Capture the cell that displays the provided text and extract its (x, y) central coordinate. 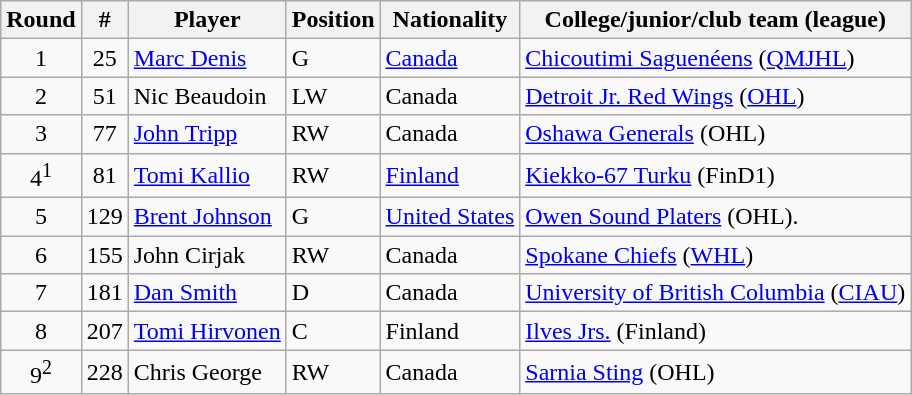
2 (41, 96)
LW (333, 96)
Nic Beaudoin (207, 96)
Tomi Hirvonen (207, 331)
D (333, 293)
Brent Johnson (207, 217)
John Cirjak (207, 255)
# (104, 20)
University of British Columbia (CIAU) (716, 293)
Chicoutimi Saguenéens (QMJHL) (716, 58)
Owen Sound Platers (OHL). (716, 217)
Tomi Kallio (207, 176)
Ilves Jrs. (Finland) (716, 331)
Spokane Chiefs (WHL) (716, 255)
Player (207, 20)
Dan Smith (207, 293)
Nationality (450, 20)
Chris George (207, 372)
77 (104, 134)
92 (41, 372)
Oshawa Generals (OHL) (716, 134)
3 (41, 134)
155 (104, 255)
Position (333, 20)
1 (41, 58)
Detroit Jr. Red Wings (OHL) (716, 96)
Marc Denis (207, 58)
John Tripp (207, 134)
25 (104, 58)
United States (450, 217)
Round (41, 20)
6 (41, 255)
8 (41, 331)
228 (104, 372)
7 (41, 293)
5 (41, 217)
181 (104, 293)
Kiekko-67 Turku (FinD1) (716, 176)
C (333, 331)
207 (104, 331)
41 (41, 176)
81 (104, 176)
Sarnia Sting (OHL) (716, 372)
51 (104, 96)
College/junior/club team (league) (716, 20)
129 (104, 217)
